Capture the cell that displays the provided text and extract its (X, Y) central coordinate. 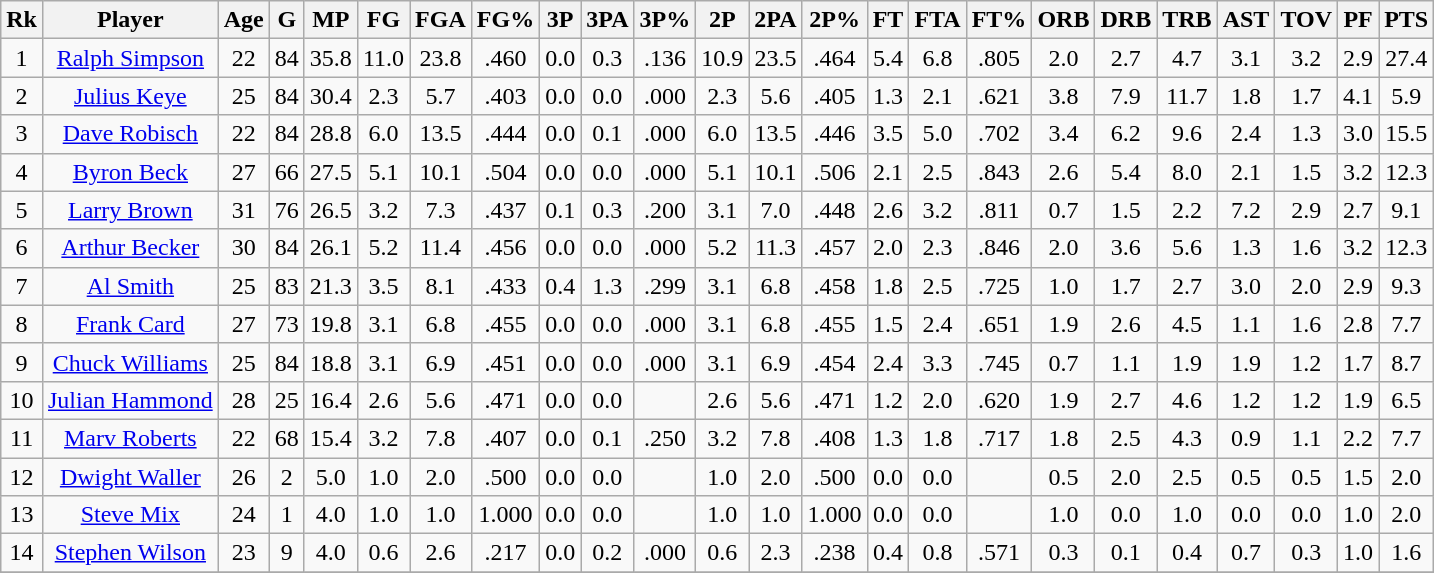
11.7 (1187, 96)
.454 (834, 362)
Chuck Williams (130, 362)
7.3 (441, 210)
14 (22, 553)
3.8 (1064, 96)
.451 (505, 362)
MP (330, 20)
.457 (834, 248)
Al Smith (130, 286)
.238 (834, 553)
DRB (1126, 20)
.299 (665, 286)
.403 (505, 96)
.621 (999, 96)
3.6 (1126, 248)
11.0 (383, 58)
Ralph Simpson (130, 58)
13 (22, 515)
26.5 (330, 210)
.811 (999, 210)
5 (22, 210)
3PA (608, 20)
0.8 (938, 553)
73 (286, 324)
2.8 (1358, 324)
8.7 (1406, 362)
30 (244, 248)
11.3 (776, 248)
.407 (505, 438)
G (286, 20)
5.7 (441, 96)
23 (244, 553)
4.1 (1358, 96)
83 (286, 286)
.504 (505, 172)
4.6 (1187, 400)
Larry Brown (130, 210)
PF (1358, 20)
30.4 (330, 96)
.437 (505, 210)
66 (286, 172)
9.6 (1187, 134)
3.4 (1064, 134)
23.8 (441, 58)
8.0 (1187, 172)
.571 (999, 553)
3 (22, 134)
2PA (776, 20)
FG% (505, 20)
11 (22, 438)
.805 (999, 58)
.433 (505, 286)
.846 (999, 248)
.250 (665, 438)
4 (22, 172)
7 (22, 286)
.217 (505, 553)
Frank Card (130, 324)
Arthur Becker (130, 248)
FGA (441, 20)
6.2 (1126, 134)
Marv Roberts (130, 438)
.460 (505, 58)
.456 (505, 248)
FT (888, 20)
FG (383, 20)
4.3 (1187, 438)
19.8 (330, 324)
15.4 (330, 438)
0.9 (1246, 438)
2P (722, 20)
7.0 (776, 210)
.702 (999, 134)
Player (130, 20)
6.5 (1406, 400)
27.5 (330, 172)
23.5 (776, 58)
9.3 (1406, 286)
68 (286, 438)
.745 (999, 362)
28.8 (330, 134)
.464 (834, 58)
76 (286, 210)
FT% (999, 20)
.506 (834, 172)
Byron Beck (130, 172)
3.3 (938, 362)
.725 (999, 286)
Stephen Wilson (130, 553)
28 (244, 400)
Dave Robisch (130, 134)
.200 (665, 210)
9.1 (1406, 210)
Rk (22, 20)
4.7 (1187, 58)
.446 (834, 134)
.408 (834, 438)
5.9 (1406, 96)
.405 (834, 96)
31 (244, 210)
.651 (999, 324)
Steve Mix (130, 515)
TOV (1306, 20)
11.4 (441, 248)
2P% (834, 20)
27.4 (1406, 58)
.620 (999, 400)
3P% (665, 20)
26.1 (330, 248)
8 (22, 324)
3P (560, 20)
Julius Keye (130, 96)
Dwight Waller (130, 477)
18.8 (330, 362)
24 (244, 515)
4.5 (1187, 324)
Julian Hammond (130, 400)
.444 (505, 134)
.136 (665, 58)
6 (22, 248)
15.5 (1406, 134)
.717 (999, 438)
0.2 (608, 553)
Age (244, 20)
10 (22, 400)
12 (22, 477)
7.9 (1126, 96)
TRB (1187, 20)
.448 (834, 210)
PTS (1406, 20)
26 (244, 477)
.458 (834, 286)
AST (1246, 20)
ORB (1064, 20)
7.2 (1246, 210)
16.4 (330, 400)
21.3 (330, 286)
10.9 (722, 58)
35.8 (330, 58)
8.1 (441, 286)
FTA (938, 20)
.843 (999, 172)
